For the text-containing cell, return its midpoint in [x, y] coordinate format. 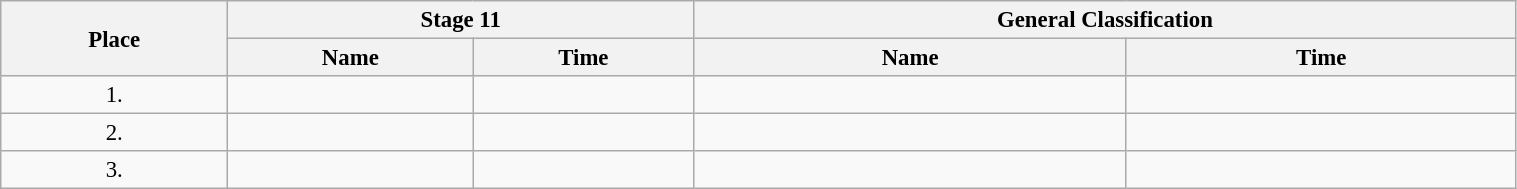
3. [114, 170]
1. [114, 95]
Stage 11 [461, 20]
General Classification [1105, 20]
2. [114, 133]
Place [114, 38]
